Scan for the cell matching the given text and deliver its (x, y) coordinate at center. 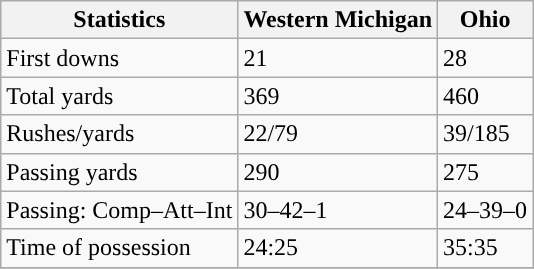
460 (486, 96)
21 (338, 58)
35:35 (486, 248)
39/185 (486, 134)
369 (338, 96)
Time of possession (120, 248)
Western Michigan (338, 20)
Passing yards (120, 172)
Statistics (120, 20)
First downs (120, 58)
30–42–1 (338, 210)
Passing: Comp–Att–Int (120, 210)
24–39–0 (486, 210)
290 (338, 172)
Rushes/yards (120, 134)
Total yards (120, 96)
275 (486, 172)
22/79 (338, 134)
28 (486, 58)
Ohio (486, 20)
24:25 (338, 248)
